Scan for the cell matching the given text and deliver its (X, Y) coordinate at center. 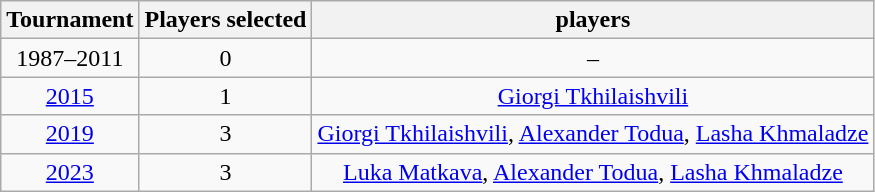
Giorgi Tkhilaishvili, Alexander Todua, Lasha Khmaladze (593, 134)
Tournament (70, 20)
0 (226, 58)
Players selected (226, 20)
players (593, 20)
Luka Matkava, Alexander Todua, Lasha Khmaladze (593, 172)
2019 (70, 134)
– (593, 58)
2023 (70, 172)
2015 (70, 96)
1987–2011 (70, 58)
Giorgi Tkhilaishvili (593, 96)
1 (226, 96)
